Capture the cell that displays the provided text and extract its (x, y) central coordinate. 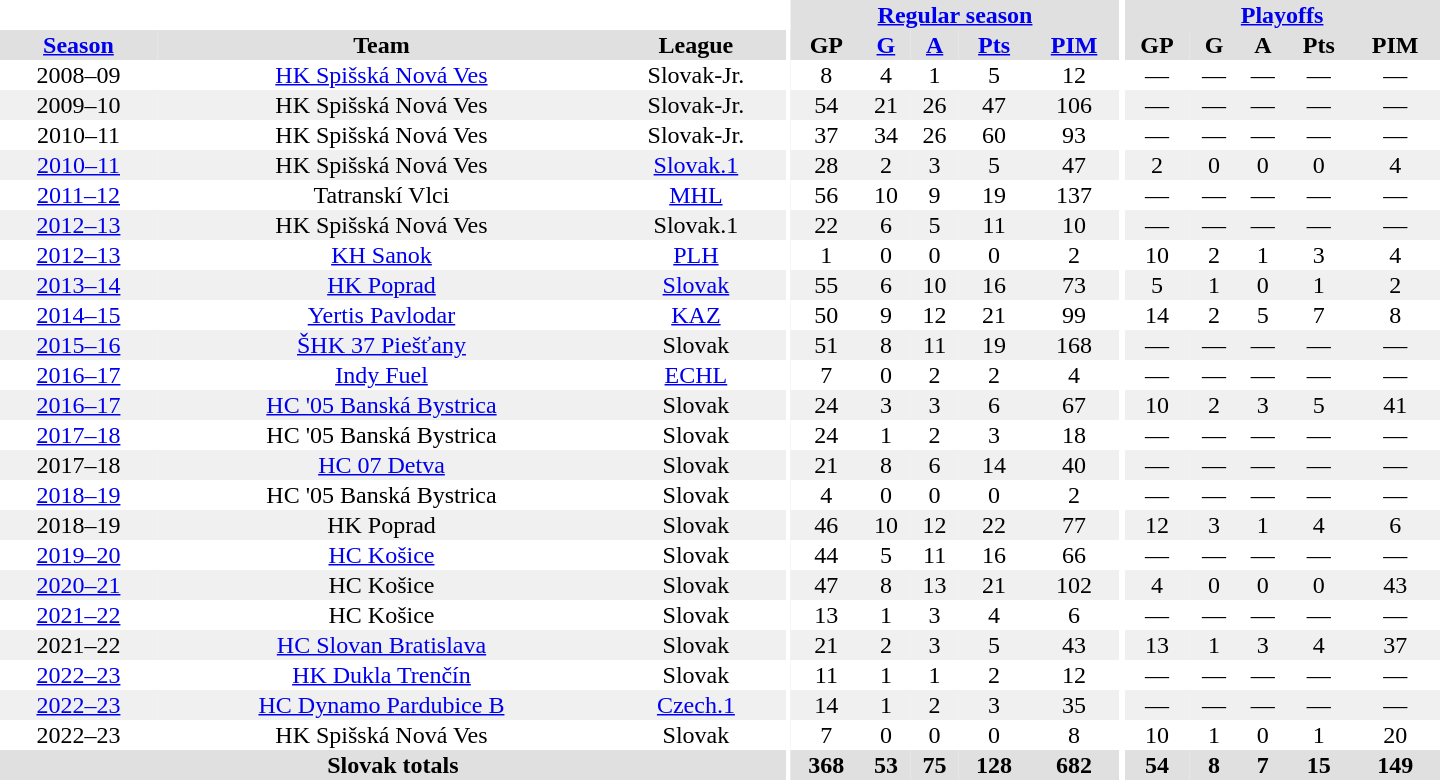
Regular season (955, 15)
Playoffs (1282, 15)
51 (826, 345)
Yertis Pavlodar (382, 315)
Czech.1 (696, 705)
ŠHK 37 Piešťany (382, 345)
149 (1395, 765)
77 (1074, 525)
28 (826, 165)
34 (886, 135)
League (696, 45)
55 (826, 285)
Team (382, 45)
Slovak totals (393, 765)
368 (826, 765)
99 (1074, 315)
2015–16 (78, 345)
HC Dynamo Pardubice B (382, 705)
137 (1074, 195)
PLH (696, 255)
60 (994, 135)
20 (1395, 735)
HK Dukla Trenčín (382, 675)
HC 07 Detva (382, 465)
73 (1074, 285)
15 (1318, 765)
2014–15 (78, 315)
35 (1074, 705)
Tatranskí Vlci (382, 195)
KH Sanok (382, 255)
66 (1074, 555)
Season (78, 45)
44 (826, 555)
46 (826, 525)
75 (934, 765)
50 (826, 315)
2019–20 (78, 555)
106 (1074, 105)
53 (886, 765)
KAZ (696, 315)
MHL (696, 195)
18 (1074, 435)
102 (1074, 585)
682 (1074, 765)
168 (1074, 345)
40 (1074, 465)
2013–14 (78, 285)
67 (1074, 405)
2008–09 (78, 75)
2009–10 (78, 105)
2020–21 (78, 585)
41 (1395, 405)
2011–12 (78, 195)
56 (826, 195)
Indy Fuel (382, 375)
ECHL (696, 375)
128 (994, 765)
HC Slovan Bratislava (382, 645)
93 (1074, 135)
